Identify which cell holds the provided text, then report its (X, Y) central coordinate. 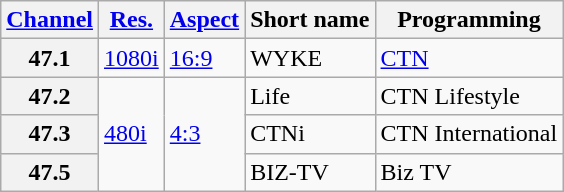
WYKE (310, 58)
16:9 (204, 58)
480i (132, 134)
Res. (132, 20)
1080i (132, 58)
CTN International (469, 134)
Life (310, 96)
Biz TV (469, 172)
Channel (50, 20)
CTN (469, 58)
47.2 (50, 96)
Short name (310, 20)
47.3 (50, 134)
47.1 (50, 58)
4:3 (204, 134)
CTN Lifestyle (469, 96)
CTNi (310, 134)
Programming (469, 20)
Aspect (204, 20)
47.5 (50, 172)
BIZ-TV (310, 172)
